From the cell containing the given text, extract its center point as (X, Y) coordinate. 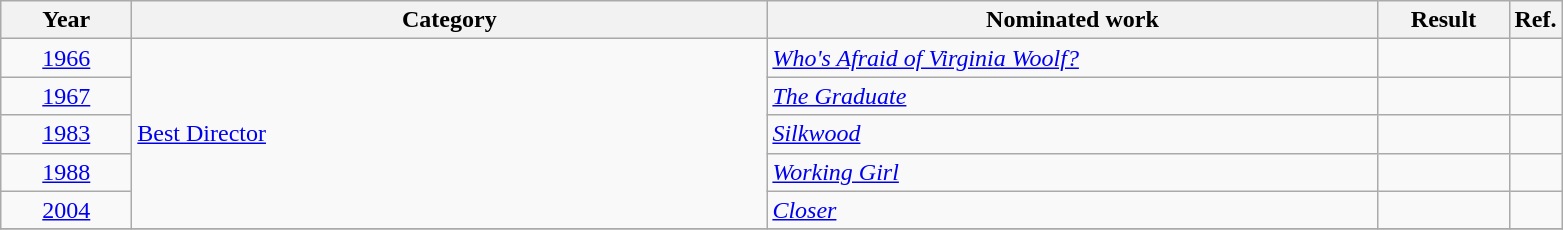
Who's Afraid of Virginia Woolf? (1072, 58)
Year (66, 20)
1966 (66, 58)
Nominated work (1072, 20)
Ref. (1536, 20)
2004 (66, 210)
1988 (66, 172)
1967 (66, 96)
Closer (1072, 210)
Result (1444, 20)
1983 (66, 134)
Best Director (450, 134)
Category (450, 20)
Silkwood (1072, 134)
The Graduate (1072, 96)
Working Girl (1072, 172)
